Locate the cell with the specified text and output its [X, Y] center coordinate. 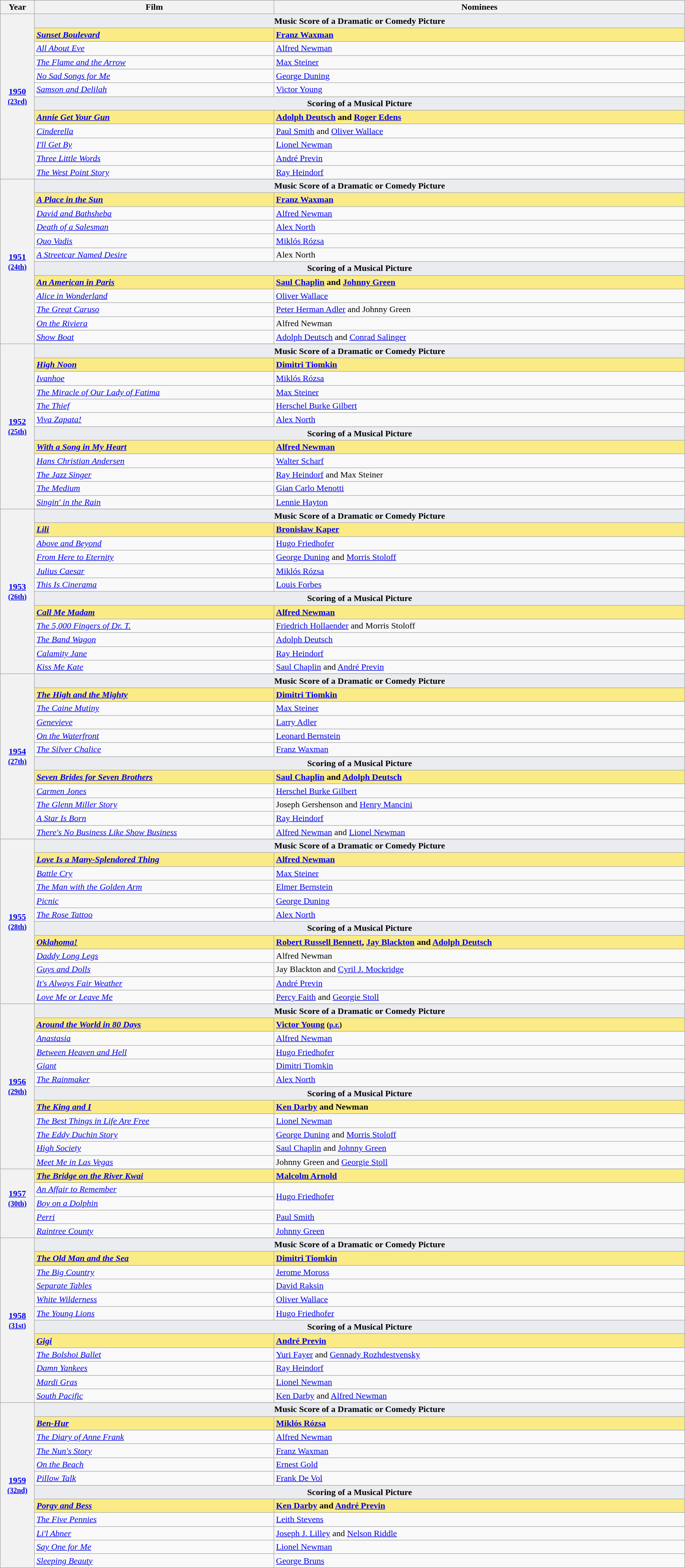
Mardi Gras [154, 1382]
George Bruns [480, 1561]
Say One for Me [154, 1547]
All About Eve [154, 48]
Samson and Delilah [154, 90]
Guys and Dolls [154, 969]
The King and I [154, 1107]
Oklahoma! [154, 942]
David and Bathsheba [154, 213]
The Nun's Story [154, 1451]
High Society [154, 1148]
Ken Darby and André Previn [480, 1506]
Victor Young [480, 90]
Joseph J. Lilley and Nelson Riddle [480, 1533]
South Pacific [154, 1396]
Viva Zapata! [154, 420]
Li'l Abner [154, 1533]
Boy on a Dolphin [154, 1203]
The Rainmaker [154, 1080]
The Five Pennies [154, 1520]
Battle Cry [154, 873]
Anastasia [154, 1038]
The Caine Mutiny [154, 708]
1954(27th) [17, 756]
The Eddy Duchin Story [154, 1135]
Cinderella [154, 131]
Kiss Me Kate [154, 667]
Quo Vadis [154, 241]
Paul Smith and Oliver Wallace [480, 131]
Pillow Talk [154, 1478]
Damn Yankees [154, 1368]
Calamity Jane [154, 653]
A Star Is Born [154, 818]
Malcolm Arnold [480, 1176]
This Is Cinerama [154, 584]
The Man with the Golden Arm [154, 887]
1950(23rd) [17, 97]
I'll Get By [154, 144]
Leith Stevens [480, 1520]
Sunset Boulevard [154, 35]
Walter Scharf [480, 461]
Love Is a Many-Splendored Thing [154, 860]
The Great Caruso [154, 310]
On the Beach [154, 1464]
Johnny Green and Georgie Stoll [480, 1162]
The Diary of Anne Frank [154, 1437]
1956(29th) [17, 1087]
Ben-Hur [154, 1423]
1953(26th) [17, 592]
An Affair to Remember [154, 1189]
Hans Christian Andersen [154, 461]
The Big Country [154, 1272]
The Best Things in Life Are Free [154, 1121]
White Wilderness [154, 1300]
Love Me or Leave Me [154, 997]
Alice in Wonderland [154, 296]
Year [17, 7]
Annie Get Your Gun [154, 117]
Film [154, 7]
Johnny Green [480, 1231]
There's No Business Like Show Business [154, 832]
The Bolshoi Ballet [154, 1355]
Jay Blackton and Cyril J. Mockridge [480, 969]
Call Me Madam [154, 612]
Jerome Moross [480, 1272]
Gian Carlo Menotti [480, 488]
Ray Heindorf and Max Steiner [480, 475]
Saul Chaplin and Adolph Deutsch [480, 777]
The Silver Chalice [154, 750]
Lili [154, 530]
Singin' in the Rain [154, 502]
Separate Tables [154, 1286]
Three Little Words [154, 158]
Julius Caesar [154, 571]
Adolph Deutsch and Conrad Salinger [480, 337]
Picnic [154, 901]
The Medium [154, 488]
1951(24th) [17, 262]
Bronisław Kaper [480, 530]
Leonard Bernstein [480, 736]
Sleeping Beauty [154, 1561]
Seven Brides for Seven Brothers [154, 777]
Lennie Hayton [480, 502]
Gigi [154, 1341]
Giant [154, 1066]
The Flame and the Arrow [154, 62]
Larry Adler [480, 722]
The Young Lions [154, 1313]
Joseph Gershenson and Henry Mancini [480, 804]
Between Heaven and Hell [154, 1052]
Ken Darby and Alfred Newman [480, 1396]
1959(32nd) [17, 1485]
Carmen Jones [154, 791]
Percy Faith and Georgie Stoll [480, 997]
Show Boat [154, 337]
The Thief [154, 406]
It's Always Fair Weather [154, 983]
Death of a Salesman [154, 227]
The 5,000 Fingers of Dr. T. [154, 626]
Raintree County [154, 1231]
Saul Chaplin and André Previn [480, 667]
1955(28th) [17, 922]
The Bridge on the River Kwai [154, 1176]
No Sad Songs for Me [154, 76]
An American in Paris [154, 282]
The Old Man and the Sea [154, 1258]
Meet Me in Las Vegas [154, 1162]
Ken Darby and Newman [480, 1107]
A Streetcar Named Desire [154, 255]
On the Riviera [154, 323]
Around the World in 80 Days [154, 1024]
Porgy and Bess [154, 1506]
Friedrich Hollaender and Morris Stoloff [480, 626]
Victor Young (p.r.) [480, 1024]
Yuri Fayer and Gennady Rozhdestvensky [480, 1355]
The Miracle of Our Lady of Fatima [154, 392]
From Here to Eternity [154, 557]
Ivanhoe [154, 378]
High Noon [154, 364]
1957(30th) [17, 1203]
Genevieve [154, 722]
Louis Forbes [480, 584]
Peter Herman Adler and Johnny Green [480, 310]
The West Point Story [154, 172]
The Band Wagon [154, 640]
Robert Russell Bennett, Jay Blackton and Adolph Deutsch [480, 942]
David Raksin [480, 1286]
Adolph Deutsch [480, 640]
The Jazz Singer [154, 475]
Daddy Long Legs [154, 956]
Adolph Deutsch and Roger Edens [480, 117]
1958(31st) [17, 1320]
Above and Beyond [154, 543]
Frank De Vol [480, 1478]
With a Song in My Heart [154, 447]
The Glenn Miller Story [154, 804]
A Place in the Sun [154, 200]
The High and the Mighty [154, 695]
Perri [154, 1217]
Alfred Newman and Lionel Newman [480, 832]
Ernest Gold [480, 1464]
1952(25th) [17, 426]
Paul Smith [480, 1217]
Elmer Bernstein [480, 887]
On the Waterfront [154, 736]
Nominees [480, 7]
The Rose Tattoo [154, 915]
